Determine the (X, Y) coordinate at the center of the cell enclosing the given text.  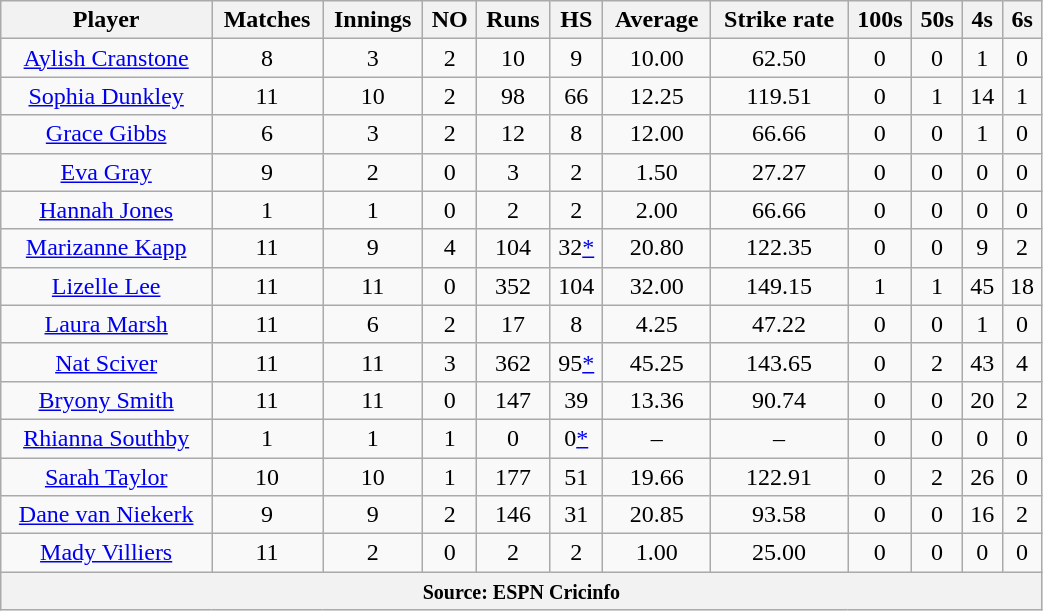
12 (512, 134)
352 (512, 286)
Player (106, 20)
2.00 (656, 210)
Matches (268, 20)
Grace Gibbs (106, 134)
17 (512, 324)
Strike rate (778, 20)
6s (1022, 20)
19.66 (656, 477)
Laura Marsh (106, 324)
45 (982, 286)
98 (512, 96)
146 (512, 515)
122.35 (778, 248)
27.27 (778, 172)
1.00 (656, 553)
51 (576, 477)
Runs (512, 20)
Aylish Cranstone (106, 58)
Sarah Taylor (106, 477)
20.85 (656, 515)
177 (512, 477)
Average (656, 20)
Dane van Niekerk (106, 515)
39 (576, 400)
Eva Gray (106, 172)
Innings (373, 20)
362 (512, 362)
0* (576, 438)
31 (576, 515)
Hannah Jones (106, 210)
47.22 (778, 324)
119.51 (778, 96)
90.74 (778, 400)
122.91 (778, 477)
Nat Sciver (106, 362)
25.00 (778, 553)
Bryony Smith (106, 400)
4.25 (656, 324)
32.00 (656, 286)
1.50 (656, 172)
149.15 (778, 286)
20 (982, 400)
12.00 (656, 134)
143.65 (778, 362)
Marizanne Kapp (106, 248)
147 (512, 400)
62.50 (778, 58)
Lizelle Lee (106, 286)
45.25 (656, 362)
16 (982, 515)
10.00 (656, 58)
4s (982, 20)
Rhianna Southby (106, 438)
50s (937, 20)
12.25 (656, 96)
18 (1022, 286)
20.80 (656, 248)
66 (576, 96)
93.58 (778, 515)
100s (880, 20)
NO (450, 20)
HS (576, 20)
13.36 (656, 400)
14 (982, 96)
95* (576, 362)
Sophia Dunkley (106, 96)
Mady Villiers (106, 553)
26 (982, 477)
32* (576, 248)
Source: ESPN Cricinfo (522, 591)
43 (982, 362)
